Capture the cell that displays the provided text and extract its [x, y] central coordinate. 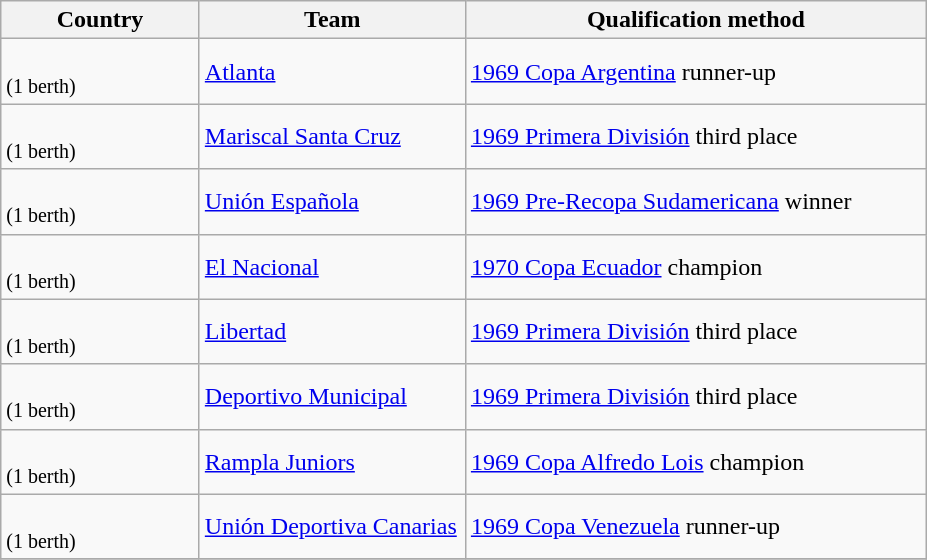
Libertad [332, 332]
Unión Deportiva Canarias [332, 526]
1969 Copa Alfredo Lois champion [696, 462]
El Nacional [332, 266]
1970 Copa Ecuador champion [696, 266]
Rampla Juniors [332, 462]
1969 Pre-Recopa Sudamericana winner [696, 202]
Qualification method [696, 20]
Deportivo Municipal [332, 396]
Mariscal Santa Cruz [332, 136]
1969 Copa Venezuela runner-up [696, 526]
Team [332, 20]
Country [100, 20]
Atlanta [332, 72]
1969 Copa Argentina runner-up [696, 72]
Unión Española [332, 202]
